Return the [X, Y] coordinate for the center point of the cell that contains the specified text.  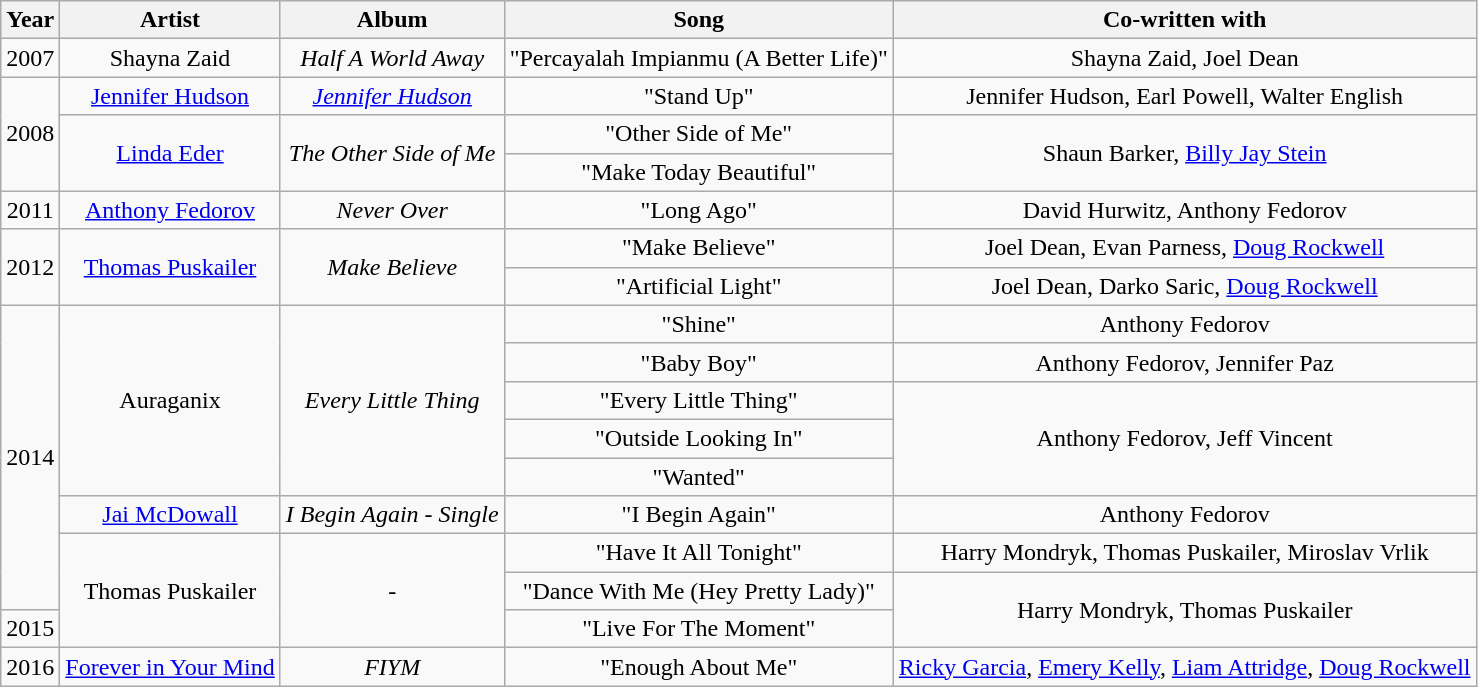
Joel Dean, Darko Saric, Doug Rockwell [1184, 286]
Song [698, 20]
Linda Eder [170, 153]
Harry Mondryk, Thomas Puskailer [1184, 610]
Year [30, 20]
Shayna Zaid [170, 58]
Ricky Garcia, Emery Kelly, Liam Attridge, Doug Rockwell [1184, 667]
"Make Today Beautiful" [698, 172]
Album [392, 20]
2008 [30, 134]
Every Little Thing [392, 400]
Auraganix [170, 400]
Harry Mondryk, Thomas Puskailer, Miroslav Vrlik [1184, 553]
2012 [30, 267]
"I Begin Again" [698, 515]
Never Over [392, 210]
"Enough About Me" [698, 667]
"Other Side of Me" [698, 134]
Jennifer Hudson, Earl Powell, Walter English [1184, 96]
Co-written with [1184, 20]
Make Believe [392, 267]
FIYM [392, 667]
Artist [170, 20]
Forever in Your Mind [170, 667]
"Have It All Tonight" [698, 553]
"Long Ago" [698, 210]
I Begin Again - Single [392, 515]
Jai McDowall [170, 515]
David Hurwitz, Anthony Fedorov [1184, 210]
Half A World Away [392, 58]
"Baby Boy" [698, 362]
"Stand Up" [698, 96]
Shaun Barker, Billy Jay Stein [1184, 153]
2015 [30, 629]
2016 [30, 667]
"Artificial Light" [698, 286]
"Percayalah Impianmu (A Better Life)" [698, 58]
Shayna Zaid, Joel Dean [1184, 58]
Anthony Fedorov, Jennifer Paz [1184, 362]
"Make Believe" [698, 248]
The Other Side of Me [392, 153]
Joel Dean, Evan Parness, Doug Rockwell [1184, 248]
2011 [30, 210]
"Live For The Moment" [698, 629]
"Shine" [698, 324]
"Outside Looking In" [698, 438]
2007 [30, 58]
2014 [30, 457]
"Wanted" [698, 477]
"Every Little Thing" [698, 400]
Anthony Fedorov, Jeff Vincent [1184, 438]
- [392, 591]
"Dance With Me (Hey Pretty Lady)" [698, 591]
